Capture the cell that displays the provided text and extract its (x, y) central coordinate. 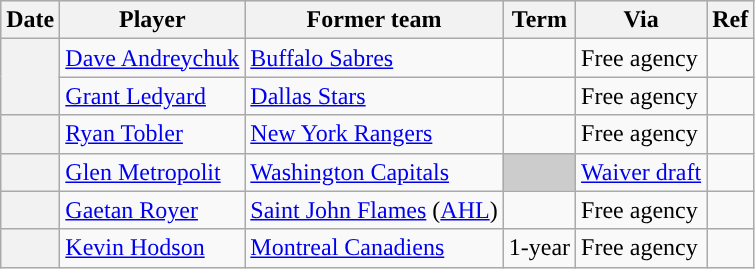
Glen Metropolit (152, 172)
Player (152, 20)
Ref (730, 20)
Kevin Hodson (152, 248)
Waiver draft (642, 172)
Grant Ledyard (152, 96)
Dallas Stars (374, 96)
Montreal Canadiens (374, 248)
Washington Capitals (374, 172)
Saint John Flames (AHL) (374, 210)
Date (30, 20)
Dave Andreychuk (152, 58)
Buffalo Sabres (374, 58)
New York Rangers (374, 134)
Ryan Tobler (152, 134)
1-year (539, 248)
Former team (374, 20)
Term (539, 20)
Via (642, 20)
Gaetan Royer (152, 210)
